Pinpoint the cell where the given text exists, returning its (X, Y) midpoint coordinate. 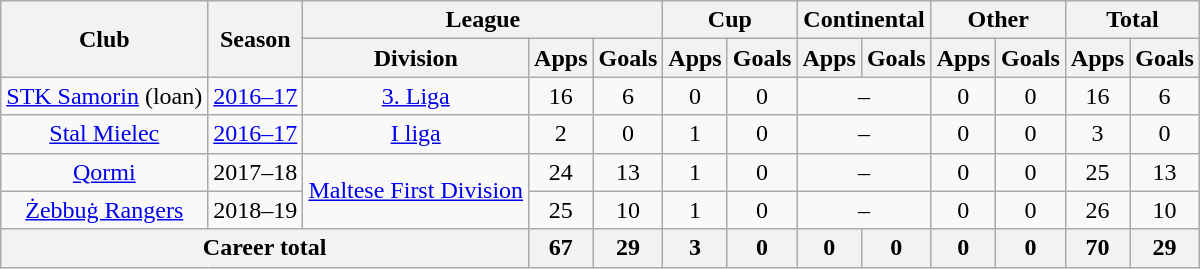
Żebbuġ Rangers (104, 210)
24 (561, 172)
Division (416, 58)
Club (104, 39)
Continental (864, 20)
Qormi (104, 172)
STK Samorin (loan) (104, 96)
26 (1097, 210)
Total (1132, 20)
Maltese First Division (416, 191)
Other (998, 20)
Cup (730, 20)
Stal Mielec (104, 134)
3. Liga (416, 96)
2 (561, 134)
Career total (265, 248)
I liga (416, 134)
2018–19 (256, 210)
Season (256, 39)
2017–18 (256, 172)
70 (1097, 248)
67 (561, 248)
League (483, 20)
